Return the [x, y] coordinate for the center point of the cell that contains the specified text.  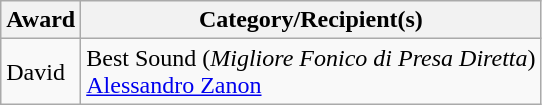
Award [41, 20]
David [41, 72]
Category/Recipient(s) [311, 20]
Best Sound (Migliore Fonico di Presa Diretta)Alessandro Zanon [311, 72]
